Return [x, y] of the center of cell containing provided text 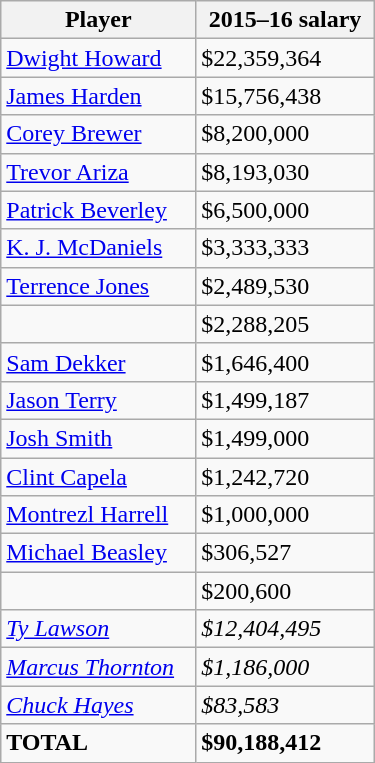
$15,756,438 [286, 96]
James Harden [98, 96]
$83,583 [286, 705]
Ty Lawson [98, 629]
$8,200,000 [286, 134]
Dwight Howard [98, 58]
Montrezl Harrell [98, 515]
TOTAL [98, 743]
Terrence Jones [98, 286]
Patrick Beverley [98, 210]
$6,500,000 [286, 210]
Marcus Thornton [98, 667]
$1,646,400 [286, 362]
Michael Beasley [98, 553]
$1,499,000 [286, 438]
$8,193,030 [286, 172]
$1,499,187 [286, 400]
$1,186,000 [286, 667]
$22,359,364 [286, 58]
K. J. McDaniels [98, 248]
$12,404,495 [286, 629]
Sam Dekker [98, 362]
2015–16 salary [286, 20]
$90,188,412 [286, 743]
Trevor Ariza [98, 172]
Jason Terry [98, 400]
$200,600 [286, 591]
Josh Smith [98, 438]
Clint Capela [98, 477]
Player [98, 20]
$2,288,205 [286, 324]
Chuck Hayes [98, 705]
$2,489,530 [286, 286]
$1,000,000 [286, 515]
$3,333,333 [286, 248]
$306,527 [286, 553]
Corey Brewer [98, 134]
$1,242,720 [286, 477]
